From the cell containing the given text, extract its center point as (X, Y) coordinate. 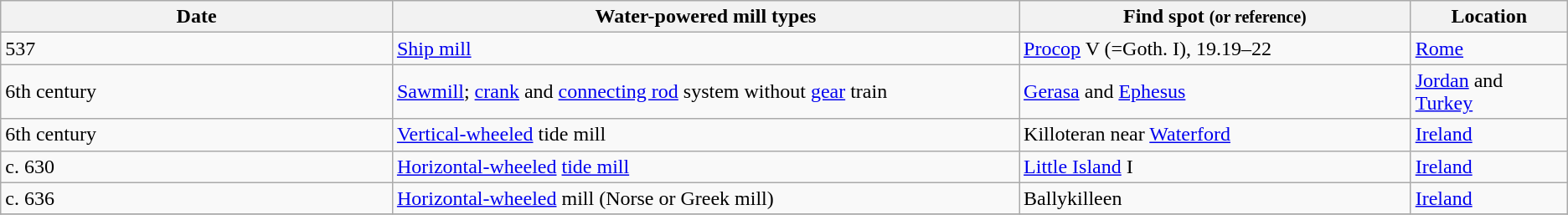
Ballykilleen (1215, 198)
Date (197, 17)
Procop V (=Goth. I), 19.19–22 (1215, 49)
Find spot (or reference) (1215, 17)
Little Island I (1215, 166)
Gerasa and Ephesus (1215, 92)
Killoteran near Waterford (1215, 135)
c. 636 (197, 198)
537 (197, 49)
Horizontal-wheeled mill (Norse or Greek mill) (705, 198)
Sawmill; crank and connecting rod system without gear train (705, 92)
Ship mill (705, 49)
c. 630 (197, 166)
Vertical-wheeled tide mill (705, 135)
Location (1489, 17)
Water-powered mill types (705, 17)
Horizontal-wheeled tide mill (705, 166)
Rome (1489, 49)
Jordan and Turkey (1489, 92)
